From the cell containing the given text, extract its center point as [X, Y] coordinate. 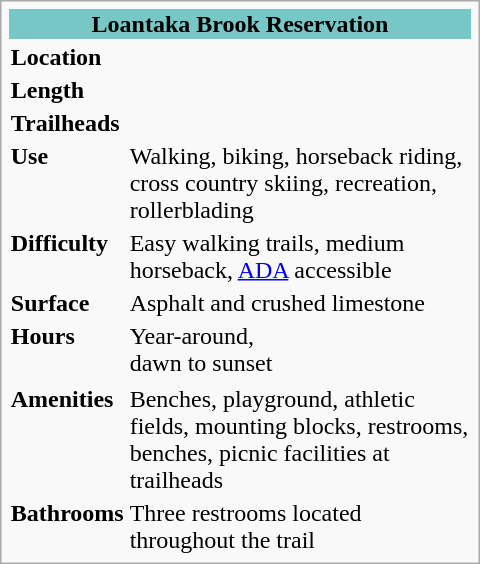
Benches, playground, athletic fields, mounting blocks, restrooms, benches, picnic facilities at trailheads [300, 440]
Length [67, 90]
Surface [67, 303]
Loantaka Brook Reservation [240, 24]
Location [67, 57]
Year-around,dawn to sunset [300, 350]
Walking, biking, horseback riding, cross country skiing, recreation, rollerblading [300, 183]
Asphalt and crushed limestone [300, 303]
Easy walking trails, medium horseback, ADA accessible [300, 256]
Difficulty [67, 256]
Trailheads [67, 123]
Amenities [67, 440]
Hours [67, 350]
Bathrooms [67, 526]
Three restrooms located throughout the trail [300, 526]
Use [67, 183]
